Provide the [x, y] coordinate of the cell's center where the given text is located.  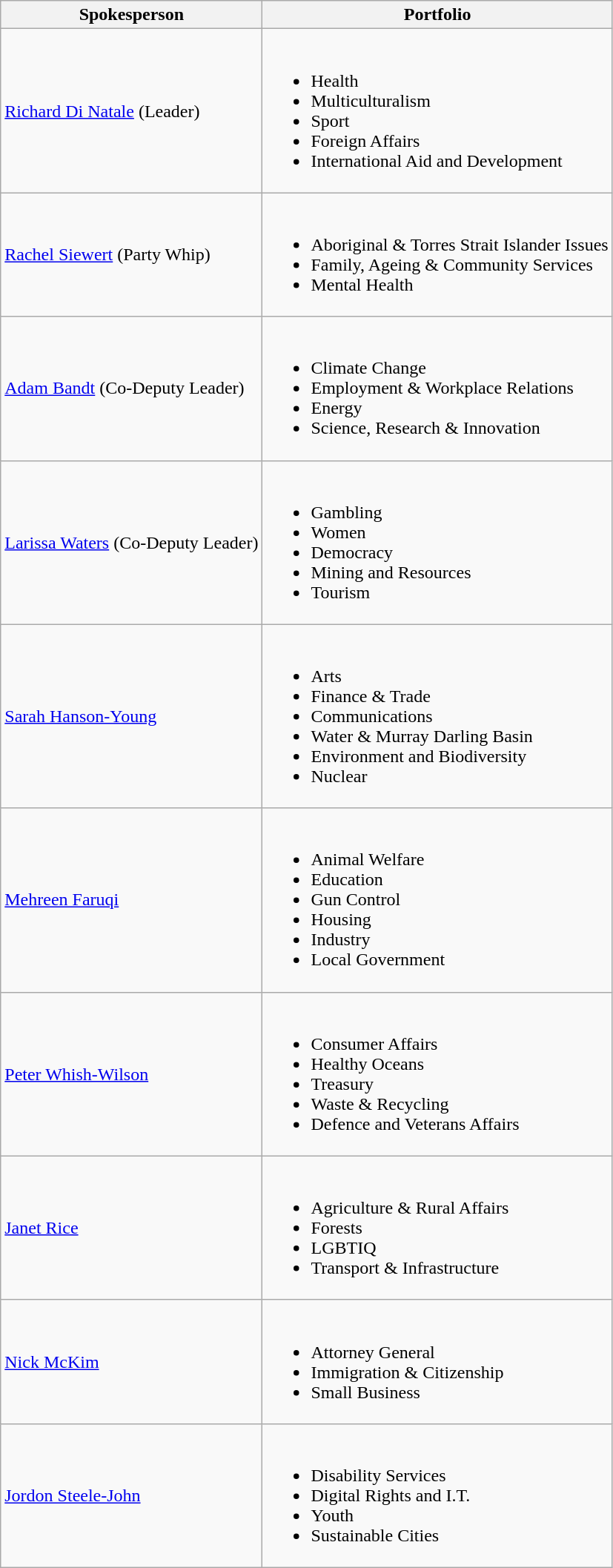
Janet Rice [132, 1228]
Animal WelfareEducationGun ControlHousingIndustryLocal Government [437, 900]
Sarah Hanson-Young [132, 716]
Spokesperson [132, 15]
Rachel Siewert (Party Whip) [132, 255]
ArtsFinance & TradeCommunicationsWater & Murray Darling BasinEnvironment and BiodiversityNuclear [437, 716]
Richard Di Natale (Leader) [132, 111]
Attorney GeneralImmigration & CitizenshipSmall Business [437, 1361]
Climate ChangeEmployment & Workplace RelationsEnergyScience, Research & Innovation [437, 388]
Adam Bandt (Co-Deputy Leader) [132, 388]
Jordon Steele-John [132, 1495]
Peter Whish-Wilson [132, 1074]
Consumer AffairsHealthy OceansTreasuryWaste & RecyclingDefence and Veterans Affairs [437, 1074]
Aboriginal & Torres Strait Islander IssuesFamily, Ageing & Community ServicesMental Health [437, 255]
Portfolio [437, 15]
GamblingWomenDemocracyMining and ResourcesTourism [437, 543]
Larissa Waters (Co-Deputy Leader) [132, 543]
HealthMulticulturalismSportForeign AffairsInternational Aid and Development [437, 111]
Disability ServicesDigital Rights and I.T.YouthSustainable Cities [437, 1495]
Agriculture & Rural AffairsForestsLGBTIQTransport & Infrastructure [437, 1228]
Mehreen Faruqi [132, 900]
Nick McKim [132, 1361]
